From the cell containing the given text, extract its center point as [X, Y] coordinate. 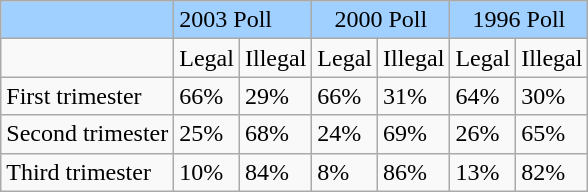
86% [414, 172]
24% [345, 134]
82% [552, 172]
25% [207, 134]
1996 Poll [519, 20]
2003 Poll [243, 20]
8% [345, 172]
30% [552, 96]
31% [414, 96]
2000 Poll [381, 20]
Second trimester [88, 134]
26% [483, 134]
Third trimester [88, 172]
29% [275, 96]
68% [275, 134]
First trimester [88, 96]
65% [552, 134]
69% [414, 134]
84% [275, 172]
13% [483, 172]
10% [207, 172]
64% [483, 96]
